Capture the cell that displays the provided text and extract its (x, y) central coordinate. 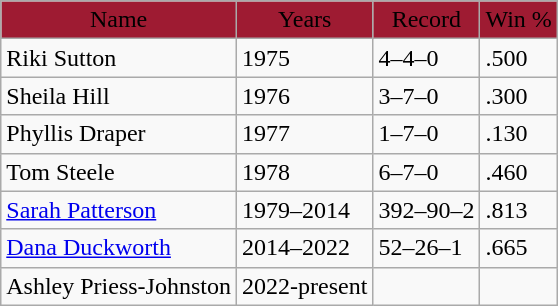
Phyllis Draper (119, 134)
3–7–0 (426, 96)
1–7–0 (426, 134)
Tom Steele (119, 172)
.300 (518, 96)
Record (426, 20)
Sheila Hill (119, 96)
Riki Sutton (119, 58)
.665 (518, 248)
1975 (304, 58)
2022-present (304, 286)
Sarah Patterson (119, 210)
1978 (304, 172)
.130 (518, 134)
1977 (304, 134)
Win % (518, 20)
2014–2022 (304, 248)
Name (119, 20)
392–90–2 (426, 210)
.813 (518, 210)
4–4–0 (426, 58)
1976 (304, 96)
52–26–1 (426, 248)
1979–2014 (304, 210)
Years (304, 20)
6–7–0 (426, 172)
Dana Duckworth (119, 248)
.500 (518, 58)
.460 (518, 172)
Ashley Priess-Johnston (119, 286)
